Determine the [X, Y] coordinate at the center of the cell enclosing the given text.  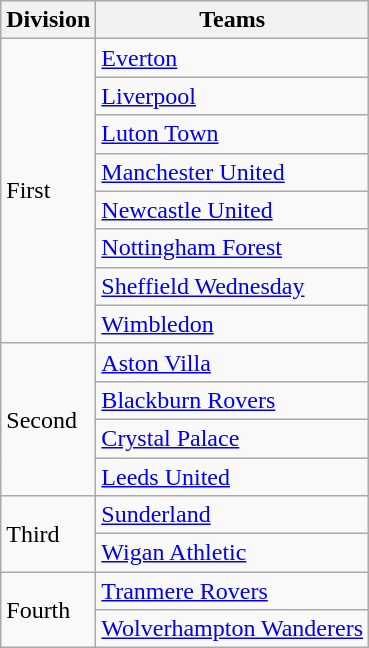
First [48, 191]
Division [48, 20]
Sunderland [232, 515]
Wimbledon [232, 324]
Crystal Palace [232, 438]
Manchester United [232, 172]
Sheffield Wednesday [232, 286]
Tranmere Rovers [232, 591]
Third [48, 534]
Everton [232, 58]
Wigan Athletic [232, 553]
Liverpool [232, 96]
Nottingham Forest [232, 248]
Teams [232, 20]
Blackburn Rovers [232, 400]
Wolverhampton Wanderers [232, 629]
Second [48, 419]
Fourth [48, 610]
Leeds United [232, 477]
Aston Villa [232, 362]
Newcastle United [232, 210]
Luton Town [232, 134]
